Extract the [x, y] coordinate from the center of the cell holding the provided text.  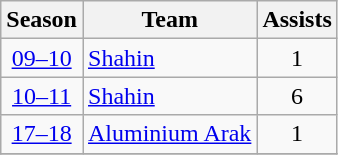
10–11 [42, 96]
Season [42, 20]
09–10 [42, 58]
17–18 [42, 134]
6 [297, 96]
Team [169, 20]
Aluminium Arak [169, 134]
Assists [297, 20]
